Return the (x, y) coordinate for the center point of the cell that contains the specified text.  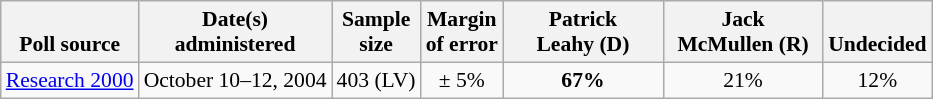
67% (583, 80)
Samplesize (376, 32)
Research 2000 (70, 80)
Undecided (877, 32)
403 (LV) (376, 80)
12% (877, 80)
Date(s)administered (236, 32)
October 10–12, 2004 (236, 80)
PatrickLeahy (D) (583, 32)
Marginof error (462, 32)
21% (743, 80)
JackMcMullen (R) (743, 32)
± 5% (462, 80)
Poll source (70, 32)
